Output the (x, y) coordinate of the center of the cell containing the given text.  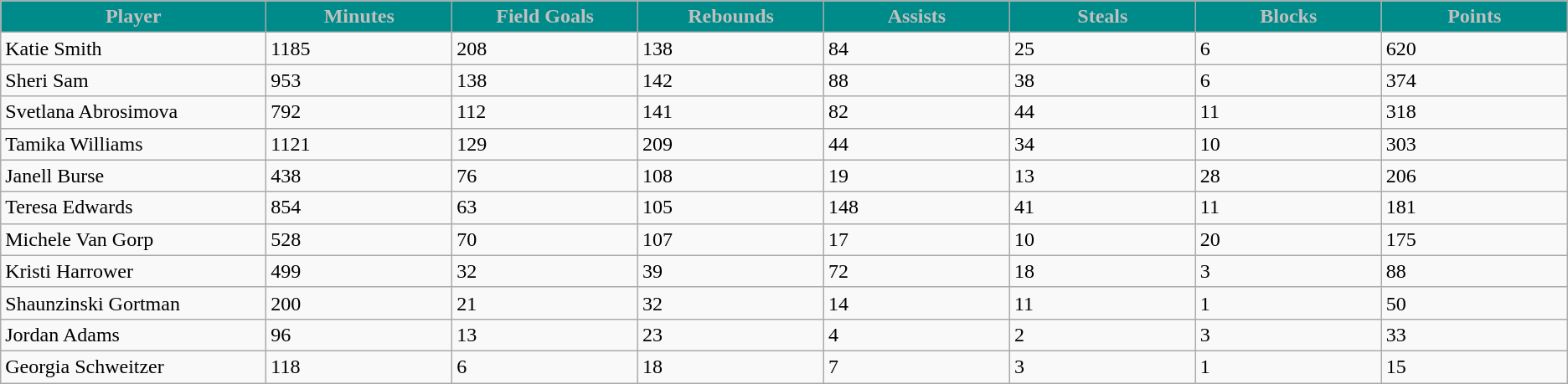
21 (545, 303)
209 (731, 144)
4 (916, 335)
72 (916, 271)
303 (1474, 144)
14 (916, 303)
33 (1474, 335)
108 (731, 176)
34 (1102, 144)
7 (916, 366)
Tamika Williams (134, 144)
105 (731, 207)
50 (1474, 303)
Svetlana Abrosimova (134, 112)
Jordan Adams (134, 335)
41 (1102, 207)
Kristi Harrower (134, 271)
499 (359, 271)
620 (1474, 49)
Field Goals (545, 17)
438 (359, 176)
112 (545, 112)
19 (916, 176)
953 (359, 80)
Rebounds (731, 17)
25 (1102, 49)
792 (359, 112)
15 (1474, 366)
82 (916, 112)
63 (545, 207)
39 (731, 271)
2 (1102, 335)
38 (1102, 80)
Blocks (1288, 17)
175 (1474, 239)
Assists (916, 17)
1121 (359, 144)
Player (134, 17)
318 (1474, 112)
Sheri Sam (134, 80)
17 (916, 239)
528 (359, 239)
854 (359, 207)
200 (359, 303)
Janell Burse (134, 176)
Minutes (359, 17)
374 (1474, 80)
Katie Smith (134, 49)
148 (916, 207)
Shaunzinski Gortman (134, 303)
Steals (1102, 17)
70 (545, 239)
118 (359, 366)
Points (1474, 17)
141 (731, 112)
206 (1474, 176)
Georgia Schweitzer (134, 366)
142 (731, 80)
96 (359, 335)
Michele Van Gorp (134, 239)
129 (545, 144)
28 (1288, 176)
76 (545, 176)
208 (545, 49)
Teresa Edwards (134, 207)
20 (1288, 239)
23 (731, 335)
84 (916, 49)
107 (731, 239)
181 (1474, 207)
1185 (359, 49)
